Output the (x, y) coordinate of the center of the cell containing the given text.  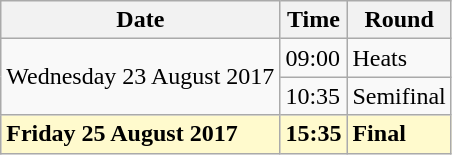
Semifinal (399, 96)
Friday 25 August 2017 (140, 134)
15:35 (314, 134)
10:35 (314, 96)
Wednesday 23 August 2017 (140, 77)
09:00 (314, 58)
Date (140, 20)
Round (399, 20)
Final (399, 134)
Heats (399, 58)
Time (314, 20)
